Provide the [X, Y] coordinate of the cell's center where the given text is located.  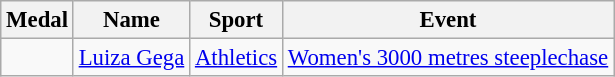
Name [131, 20]
Women's 3000 metres steeplechase [448, 58]
Athletics [236, 58]
Luiza Gega [131, 58]
Medal [38, 20]
Sport [236, 20]
Event [448, 20]
